Identify which cell holds the provided text, then report its [x, y] central coordinate. 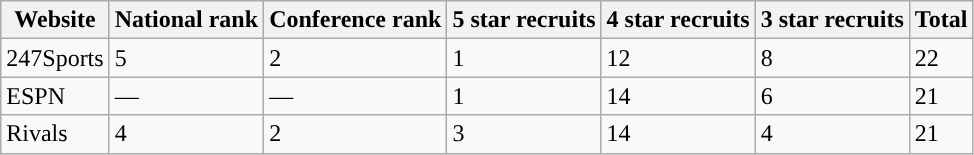
6 [832, 96]
5 star recruits [524, 20]
Rivals [55, 134]
National rank [186, 20]
Total [941, 20]
3 star recruits [832, 20]
Website [55, 20]
22 [941, 58]
4 star recruits [678, 20]
3 [524, 134]
5 [186, 58]
Conference rank [356, 20]
8 [832, 58]
ESPN [55, 96]
247Sports [55, 58]
12 [678, 58]
